Identify which cell holds the provided text, then report its [x, y] central coordinate. 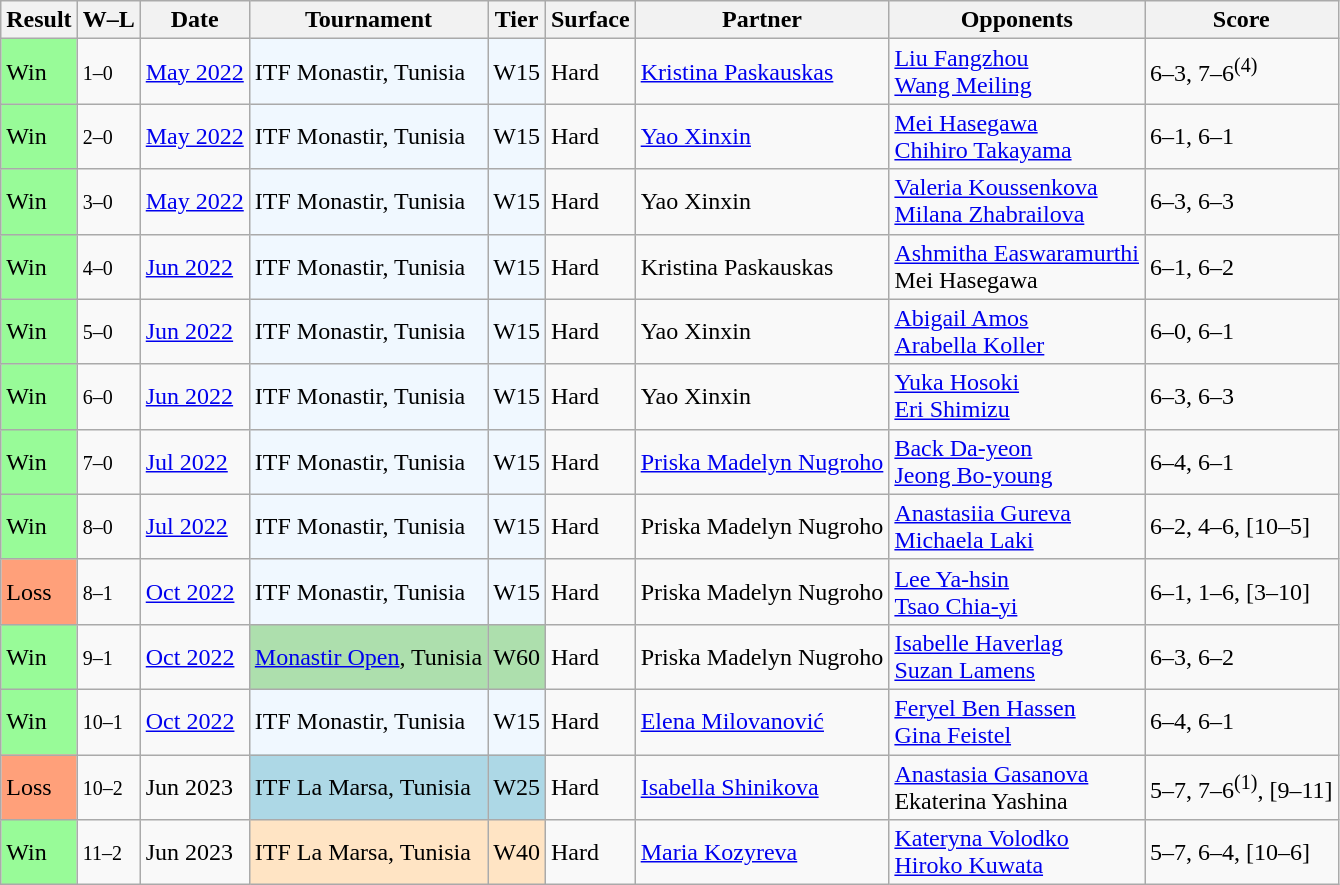
W25 [517, 786]
6–0, 6–1 [1242, 332]
Mei Hasegawa Chihiro Takayama [1017, 136]
Tier [517, 20]
Maria Kozyreva [762, 852]
6–3, 7–6(4) [1242, 72]
6–1, 6–1 [1242, 136]
W60 [517, 656]
8–1 [108, 592]
Abigail Amos Arabella Koller [1017, 332]
Liu Fangzhou Wang Meiling [1017, 72]
6–1, 1–6, [3–10] [1242, 592]
5–7, 7–6(1), [9–11] [1242, 786]
5–7, 6–4, [10–6] [1242, 852]
Anastasia Gasanova Ekaterina Yashina [1017, 786]
5–0 [108, 332]
6–1, 6–2 [1242, 266]
Ashmitha Easwaramurthi Mei Hasegawa [1017, 266]
8–0 [108, 526]
Isabella Shinikova [762, 786]
9–1 [108, 656]
W40 [517, 852]
7–0 [108, 462]
4–0 [108, 266]
Result [39, 20]
1–0 [108, 72]
6–2, 4–6, [10–5] [1242, 526]
W–L [108, 20]
Yuka Hosoki Eri Shimizu [1017, 396]
Isabelle Haverlag Suzan Lamens [1017, 656]
Opponents [1017, 20]
6–0 [108, 396]
Partner [762, 20]
Date [194, 20]
Kateryna Volodko Hiroko Kuwata [1017, 852]
2–0 [108, 136]
Monastir Open, Tunisia [368, 656]
10–2 [108, 786]
Elena Milovanović [762, 722]
Valeria Koussenkova Milana Zhabrailova [1017, 202]
Anastasiia Gureva Michaela Laki [1017, 526]
Feryel Ben Hassen Gina Feistel [1017, 722]
Lee Ya-hsin Tsao Chia-yi [1017, 592]
10–1 [108, 722]
6–3, 6–2 [1242, 656]
Surface [590, 20]
Score [1242, 20]
Back Da-yeon Jeong Bo-young [1017, 462]
Tournament [368, 20]
3–0 [108, 202]
11–2 [108, 852]
